Find where the given text appears and provide that cell's center as (x, y) coordinate. 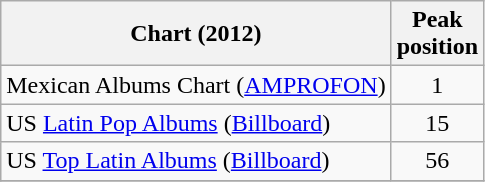
Peakposition (437, 34)
56 (437, 161)
US Latin Pop Albums (Billboard) (196, 123)
Mexican Albums Chart (AMPROFON) (196, 85)
1 (437, 85)
US Top Latin Albums (Billboard) (196, 161)
Chart (2012) (196, 34)
15 (437, 123)
